Detect which cell encompasses the target text, then output its [x, y] center coordinate. 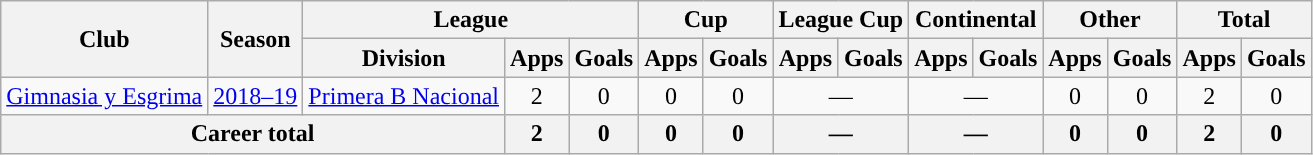
Cup [706, 20]
Division [404, 58]
Continental [976, 20]
Other [1110, 20]
Season [256, 39]
Career total [253, 134]
Gimnasia y Esgrima [104, 96]
2018–19 [256, 96]
League [471, 20]
Club [104, 39]
Total [1244, 20]
League Cup [841, 20]
Primera B Nacional [404, 96]
